Identify which cell holds the provided text, then report its (X, Y) central coordinate. 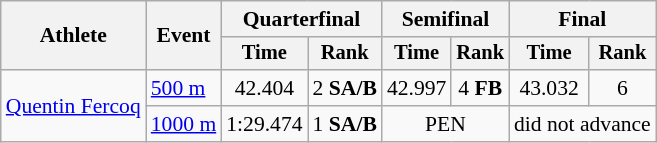
1000 m (184, 124)
Final (582, 19)
Semifinal (446, 19)
42.404 (264, 88)
6 (622, 88)
Athlete (74, 36)
PEN (446, 124)
1:29.474 (264, 124)
Quentin Fercoq (74, 106)
Event (184, 36)
43.032 (549, 88)
500 m (184, 88)
42.997 (416, 88)
did not advance (582, 124)
1 SA/B (345, 124)
Quarterfinal (302, 19)
4 FB (480, 88)
2 SA/B (345, 88)
